Return [x, y] of the center of cell containing provided text 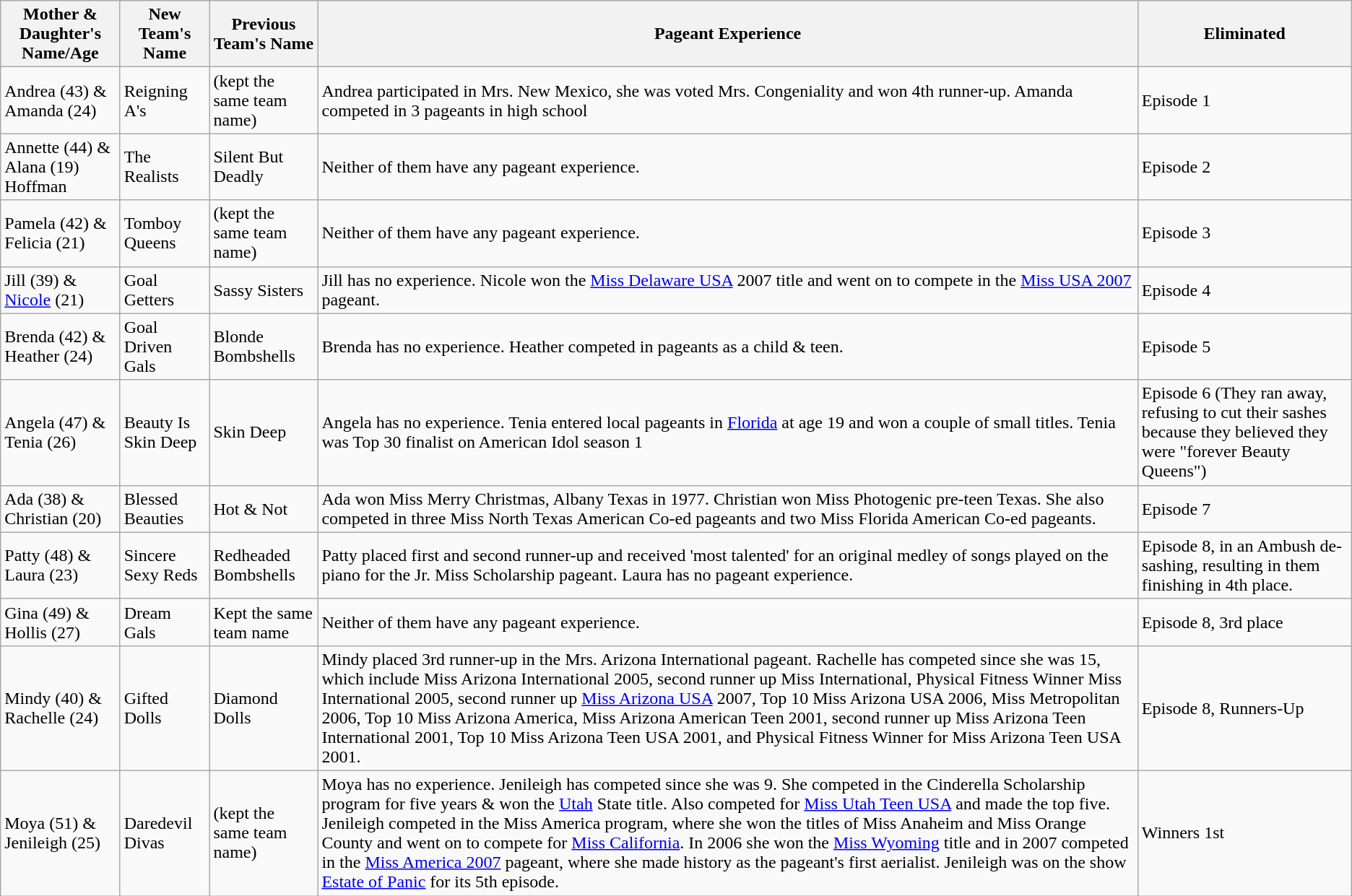
New Team's Name [165, 34]
Jill has no experience. Nicole won the Miss Delaware USA 2007 title and went on to compete in the Miss USA 2007 pageant. [728, 290]
The Realists [165, 167]
Winners 1st [1244, 833]
Tomboy Queens [165, 233]
Episode 8, Runners-Up [1244, 708]
Moya (51) & Jenileigh (25) [61, 833]
Sassy Sisters [264, 290]
Goal Getters [165, 290]
Episode 8, in an Ambush de-sashing, resulting in them finishing in 4th place. [1244, 565]
Mother & Daughter's Name/Age [61, 34]
Skin Deep [264, 432]
Episode 5 [1244, 347]
Previous Team's Name [264, 34]
Goal Driven Gals [165, 347]
Brenda has no experience. Heather competed in pageants as a child & teen. [728, 347]
Angela (47) & Tenia (26) [61, 432]
Eliminated [1244, 34]
Brenda (42) & Heather (24) [61, 347]
Redheaded Bombshells [264, 565]
Episode 6 (They ran away, refusing to cut their sashes because they believed they were "forever Beauty Queens") [1244, 432]
Andrea (43) & Amanda (24) [61, 100]
Gifted Dolls [165, 708]
Episode 1 [1244, 100]
Episode 4 [1244, 290]
Pamela (42) & Felicia (21) [61, 233]
Episode 8, 3rd place [1244, 622]
Annette (44) & Alana (19) Hoffman [61, 167]
Dream Gals [165, 622]
Gina (49) & Hollis (27) [61, 622]
Episode 3 [1244, 233]
Blonde Bombshells [264, 347]
Episode 7 [1244, 508]
Silent But Deadly [264, 167]
Mindy (40) & Rachelle (24) [61, 708]
Sincere Sexy Reds [165, 565]
Daredevil Divas [165, 833]
Jill (39) & Nicole (21) [61, 290]
Andrea participated in Mrs. New Mexico, she was voted Mrs. Congeniality and won 4th runner-up. Amanda competed in 3 pageants in high school [728, 100]
Kept the same team name [264, 622]
Beauty Is Skin Deep [165, 432]
Hot & Not [264, 508]
Pageant Experience [728, 34]
Episode 2 [1244, 167]
Reigning A's [165, 100]
Ada (38) & Christian (20) [61, 508]
Blessed Beauties [165, 508]
Patty (48) & Laura (23) [61, 565]
Diamond Dolls [264, 708]
